Determine the (X, Y) coordinate at the center of the cell enclosing the given text.  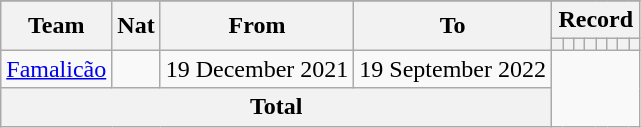
Team (56, 26)
19 December 2021 (257, 69)
Famalicão (56, 69)
19 September 2022 (453, 69)
Total (276, 107)
To (453, 26)
Record (596, 20)
From (257, 26)
Nat (136, 26)
